Scan for the cell matching the given text and deliver its (x, y) coordinate at center. 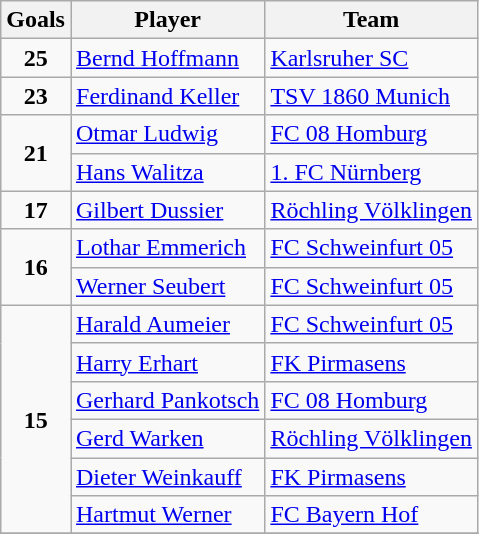
Gilbert Dussier (167, 210)
Player (167, 20)
Harald Aumeier (167, 324)
Hartmut Werner (167, 515)
15 (36, 419)
Dieter Weinkauff (167, 477)
Gerd Warken (167, 438)
Karlsruher SC (372, 58)
Hans Walitza (167, 172)
1. FC Nürnberg (372, 172)
17 (36, 210)
Gerhard Pankotsch (167, 400)
Team (372, 20)
23 (36, 96)
Otmar Ludwig (167, 134)
Bernd Hoffmann (167, 58)
FC Bayern Hof (372, 515)
Werner Seubert (167, 286)
TSV 1860 Munich (372, 96)
16 (36, 267)
Ferdinand Keller (167, 96)
25 (36, 58)
21 (36, 153)
Goals (36, 20)
Harry Erhart (167, 362)
Lothar Emmerich (167, 248)
